Search for the cell housing the specified text and yield its [X, Y] center coordinate. 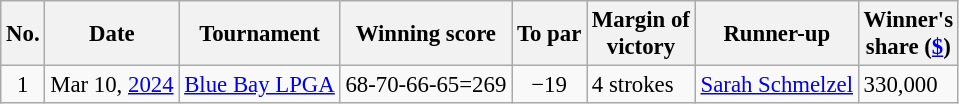
4 strokes [642, 85]
Tournament [260, 34]
Winner'sshare ($) [908, 34]
Margin ofvictory [642, 34]
Runner-up [776, 34]
Blue Bay LPGA [260, 85]
−19 [550, 85]
1 [23, 85]
To par [550, 34]
Sarah Schmelzel [776, 85]
Date [112, 34]
Mar 10, 2024 [112, 85]
No. [23, 34]
Winning score [426, 34]
330,000 [908, 85]
68-70-66-65=269 [426, 85]
